Pinpoint the cell where the given text exists, returning its (x, y) midpoint coordinate. 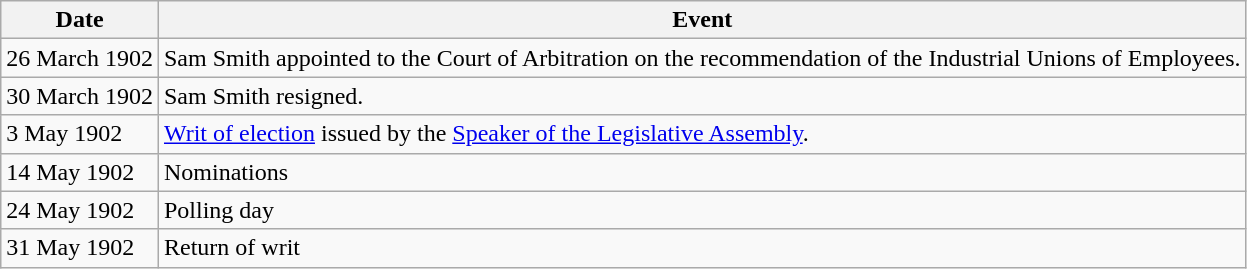
Polling day (702, 210)
31 May 1902 (80, 248)
Event (702, 20)
Nominations (702, 172)
26 March 1902 (80, 58)
30 March 1902 (80, 96)
Writ of election issued by the Speaker of the Legislative Assembly. (702, 134)
Return of writ (702, 248)
Sam Smith resigned. (702, 96)
Date (80, 20)
14 May 1902 (80, 172)
3 May 1902 (80, 134)
24 May 1902 (80, 210)
Sam Smith appointed to the Court of Arbitration on the recommendation of the Industrial Unions of Employees. (702, 58)
